Find where the given text appears and provide that cell's center as [x, y] coordinate. 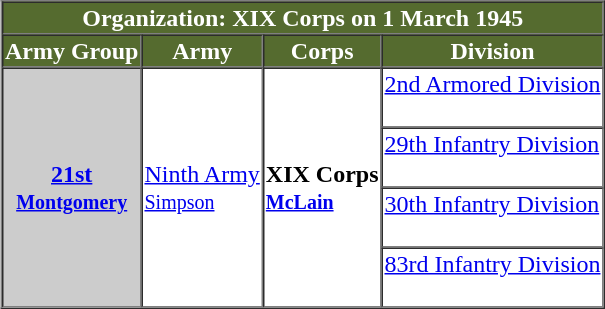
30th Infantry Division [493, 218]
Corps [322, 50]
21stMontgomery [72, 188]
2nd Armored Division [493, 98]
XIX CorpsMcLain [322, 188]
29th Infantry Division [493, 158]
Army Group [72, 50]
Army [202, 50]
83rd Infantry Division [493, 278]
Organization: XIX Corps on 1 March 1945 [303, 18]
Ninth ArmySimpson [202, 188]
Division [493, 50]
